Find where the given text appears and provide that cell's center as [X, Y] coordinate. 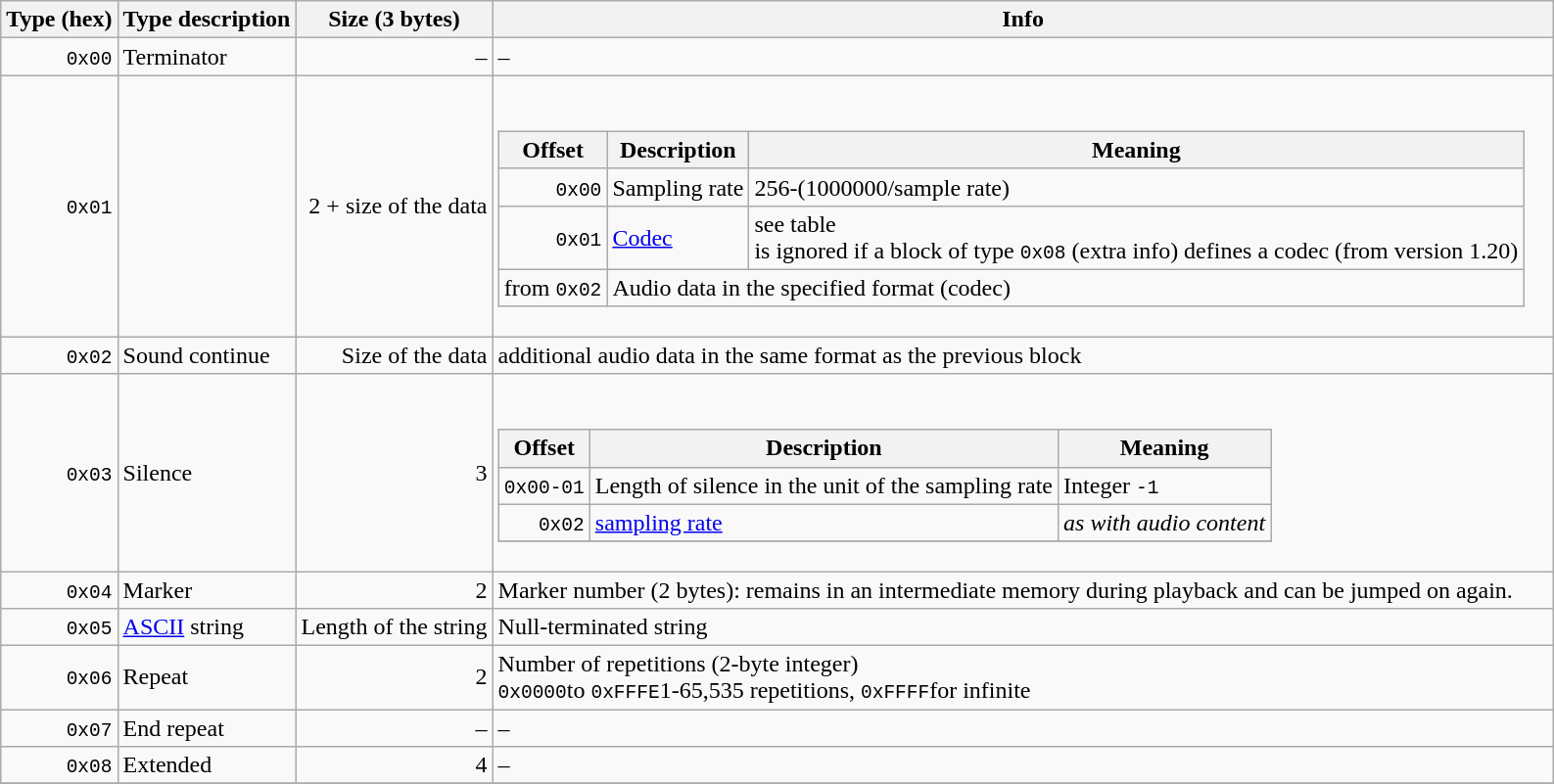
Audio data in the specified format (codec) [1065, 288]
0x04 [59, 590]
0x06 [59, 677]
Number of repetitions (2-byte integer)0x0000to 0xFFFE1-65,535 repetitions, 0xFFFFfor infinite [1022, 677]
as with audio content [1165, 523]
additional audio data in the same format as the previous block [1022, 355]
see tableis ignored if a block of type 0x08 (extra info) defines a codec (from version 1.20) [1136, 237]
Length of the string [394, 627]
0x00-01 [544, 485]
Length of silence in the unit of the sampling rate [824, 485]
Size of the data [394, 355]
Type description [207, 20]
Extended [207, 765]
Sampling rate [678, 187]
from 0x02 [552, 288]
ASCII string [207, 627]
Codec [678, 237]
sampling rate [824, 523]
0x05 [59, 627]
Terminator [207, 57]
Size (3 bytes) [394, 20]
0x08 [59, 765]
Null-terminated string [1022, 627]
Offset Description Meaning 0x00-01 Length of silence in the unit of the sampling rate Integer -1 0x02 sampling rate as with audio content [1022, 473]
Integer -1 [1165, 485]
Repeat [207, 677]
Type (hex) [59, 20]
2 + size of the data [394, 206]
0x07 [59, 728]
Info [1022, 20]
256-(1000000/sample rate) [1136, 187]
End repeat [207, 728]
Silence [207, 473]
Marker number (2 bytes): remains in an intermediate memory during playback and can be jumped on again. [1022, 590]
Sound continue [207, 355]
3 [394, 473]
Marker [207, 590]
0x03 [59, 473]
4 [394, 765]
